Pinpoint the cell where the given text exists, returning its [x, y] midpoint coordinate. 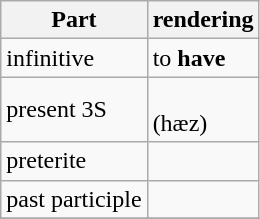
(hæz) [203, 110]
infinitive [74, 58]
present 3S [74, 110]
to have [203, 58]
Part [74, 20]
past participle [74, 199]
rendering [203, 20]
preterite [74, 161]
